For the text-containing cell, return its midpoint in [x, y] coordinate format. 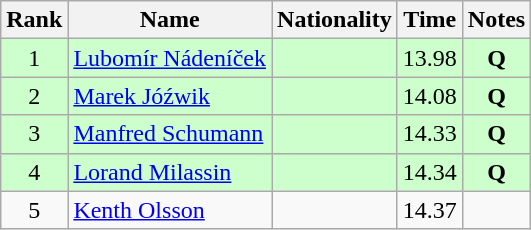
14.34 [430, 172]
14.37 [430, 210]
Kenth Olsson [170, 210]
14.33 [430, 134]
14.08 [430, 96]
Lubomír Nádeníček [170, 58]
Marek Jóźwik [170, 96]
1 [34, 58]
Rank [34, 20]
4 [34, 172]
Manfred Schumann [170, 134]
Name [170, 20]
13.98 [430, 58]
5 [34, 210]
3 [34, 134]
2 [34, 96]
Time [430, 20]
Notes [496, 20]
Lorand Milassin [170, 172]
Nationality [335, 20]
